Extract the [X, Y] coordinate from the center of the cell holding the provided text.  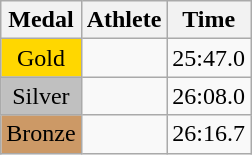
25:47.0 [209, 58]
26:16.7 [209, 134]
Athlete [124, 20]
Gold [41, 58]
Medal [41, 20]
Time [209, 20]
Bronze [41, 134]
Silver [41, 96]
26:08.0 [209, 96]
